Find where the given text appears and provide that cell's center as [X, Y] coordinate. 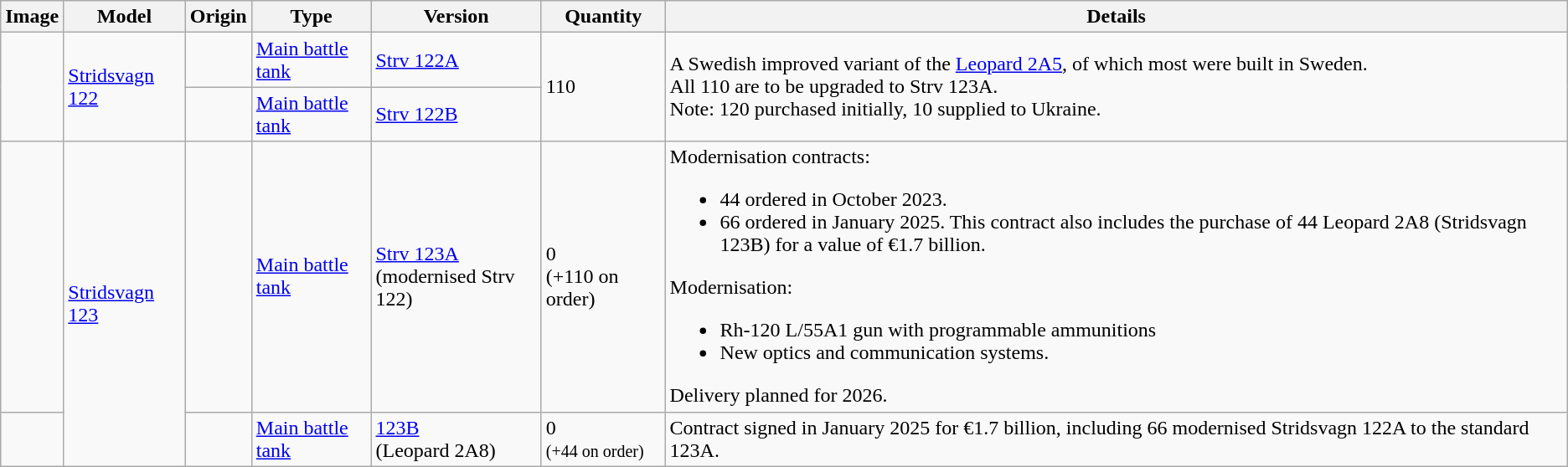
Strv 123A(modernised Strv 122) [456, 276]
Stridsvagn 122 [124, 87]
Version [456, 17]
0(+110 on order) [603, 276]
Strv 122B [456, 114]
Contract signed in January 2025 for €1.7 billion, including 66 modernised Stridsvagn 122A to the standard 123A. [1116, 439]
123B(Leopard 2A8) [456, 439]
Model [124, 17]
Quantity [603, 17]
0(+44 on order) [603, 439]
Image [32, 17]
Origin [218, 17]
Stridsvagn 123 [124, 304]
110 [603, 87]
Strv 122A [456, 60]
Type [312, 17]
Details [1116, 17]
